For the text-containing cell, return its midpoint in [x, y] coordinate format. 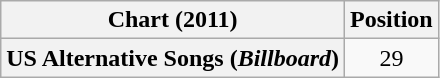
Position [392, 20]
US Alternative Songs (Billboard) [173, 58]
Chart (2011) [173, 20]
29 [392, 58]
